Search for the cell housing the specified text and yield its [x, y] center coordinate. 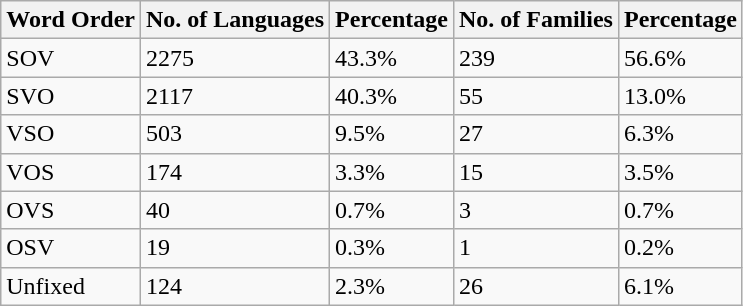
13.0% [680, 96]
40.3% [392, 96]
No. of Languages [234, 20]
19 [234, 248]
1 [536, 248]
40 [234, 210]
VOS [71, 172]
56.6% [680, 58]
174 [234, 172]
3.3% [392, 172]
3.5% [680, 172]
2117 [234, 96]
2.3% [392, 286]
No. of Families [536, 20]
SVO [71, 96]
26 [536, 286]
43.3% [392, 58]
6.3% [680, 134]
15 [536, 172]
0.2% [680, 248]
3 [536, 210]
27 [536, 134]
OSV [71, 248]
55 [536, 96]
0.3% [392, 248]
Word Order [71, 20]
124 [234, 286]
239 [536, 58]
9.5% [392, 134]
VSO [71, 134]
Unfixed [71, 286]
2275 [234, 58]
OVS [71, 210]
6.1% [680, 286]
503 [234, 134]
SOV [71, 58]
